Provide the [X, Y] coordinate of the cell's center where the given text is located.  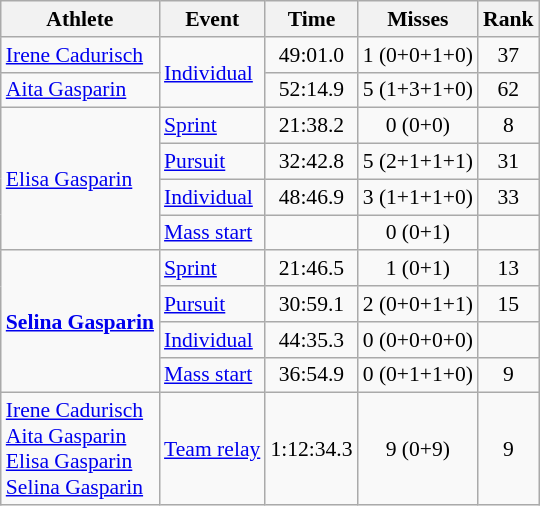
44:35.3 [311, 340]
Misses [418, 19]
Elisa Gasparin [80, 179]
5 (1+3+1+0) [418, 90]
Event [212, 19]
0 (0+0+0+0) [418, 340]
52:14.9 [311, 90]
48:46.9 [311, 197]
0 (0+0) [418, 126]
9 (0+9) [418, 449]
Athlete [80, 19]
Selina Gasparin [80, 322]
1:12:34.3 [311, 449]
Rank [508, 19]
21:46.5 [311, 269]
36:54.9 [311, 375]
31 [508, 162]
32:42.8 [311, 162]
0 (0+1+1+0) [418, 375]
1 (0+0+1+0) [418, 55]
49:01.0 [311, 55]
Irene CadurischAita GasparinElisa GasparinSelina Gasparin [80, 449]
37 [508, 55]
Time [311, 19]
5 (2+1+1+1) [418, 162]
30:59.1 [311, 304]
0 (0+1) [418, 233]
8 [508, 126]
62 [508, 90]
Irene Cadurisch [80, 55]
Aita Gasparin [80, 90]
2 (0+0+1+1) [418, 304]
1 (0+1) [418, 269]
33 [508, 197]
3 (1+1+1+0) [418, 197]
Team relay [212, 449]
15 [508, 304]
21:38.2 [311, 126]
13 [508, 269]
